Return the [X, Y] coordinate for the center point of the cell that contains the specified text.  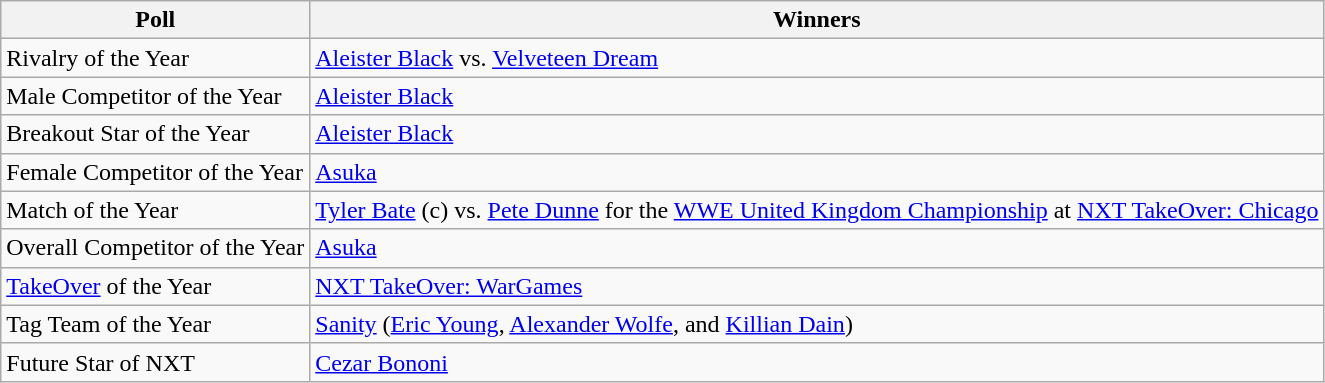
Match of the Year [156, 210]
Aleister Black vs. Velveteen Dream [817, 58]
Future Star of NXT [156, 362]
Tag Team of the Year [156, 324]
Poll [156, 20]
Rivalry of the Year [156, 58]
Tyler Bate (c) vs. Pete Dunne for the WWE United Kingdom Championship at NXT TakeOver: Chicago [817, 210]
Winners [817, 20]
TakeOver of the Year [156, 286]
NXT TakeOver: WarGames [817, 286]
Sanity (Eric Young, Alexander Wolfe, and Killian Dain) [817, 324]
Breakout Star of the Year [156, 134]
Female Competitor of the Year [156, 172]
Cezar Bononi [817, 362]
Male Competitor of the Year [156, 96]
Overall Competitor of the Year [156, 248]
